Scan for the cell matching the given text and deliver its (X, Y) coordinate at center. 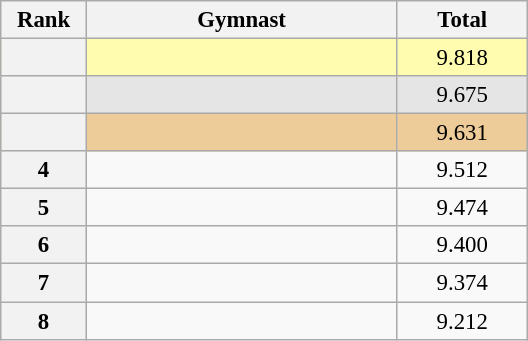
8 (44, 321)
Rank (44, 20)
5 (44, 208)
9.400 (462, 245)
9.212 (462, 321)
9.374 (462, 283)
6 (44, 245)
9.631 (462, 133)
7 (44, 283)
9.675 (462, 95)
9.512 (462, 170)
9.818 (462, 58)
Total (462, 20)
9.474 (462, 208)
Gymnast (242, 20)
4 (44, 170)
